Find where the given text appears and provide that cell's center as (x, y) coordinate. 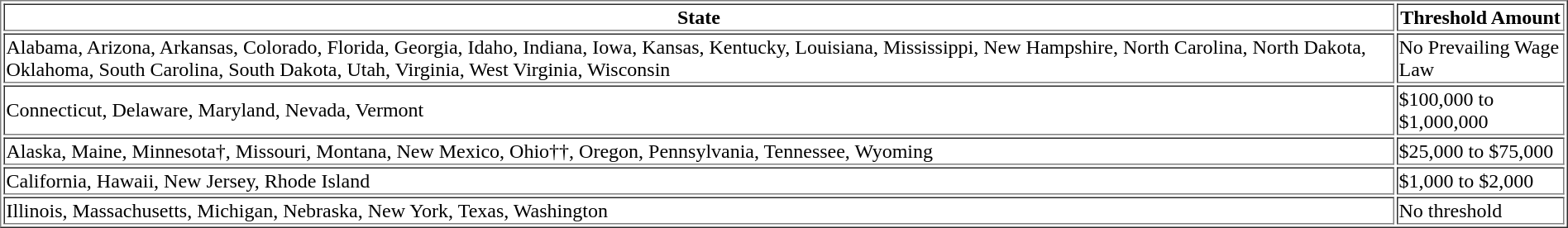
No Prevailing Wage Law (1480, 58)
No threshold (1480, 210)
Connecticut, Delaware, Maryland, Nevada, Vermont (698, 111)
Illinois, Massachusetts, Michigan, Nebraska, New York, Texas, Washington (698, 210)
$25,000 to $75,000 (1480, 150)
Threshold Amount (1480, 17)
Alaska, Maine, Minnesota†, Missouri, Montana, New Mexico, Ohio††, Oregon, Pennsylvania, Tennessee, Wyoming (698, 150)
$100,000 to $1,000,000 (1480, 111)
California, Hawaii, New Jersey, Rhode Island (698, 180)
State (698, 17)
$1,000 to $2,000 (1480, 180)
